Find where the given text appears and provide that cell's center as (x, y) coordinate. 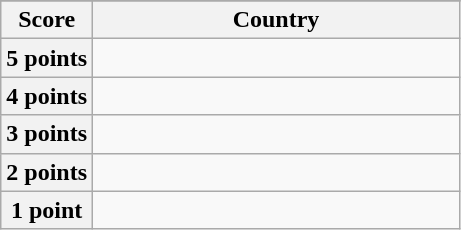
4 points (47, 96)
5 points (47, 58)
Country (276, 20)
3 points (47, 134)
Score (47, 20)
2 points (47, 172)
1 point (47, 210)
